From the cell containing the given text, extract its center point as [X, Y] coordinate. 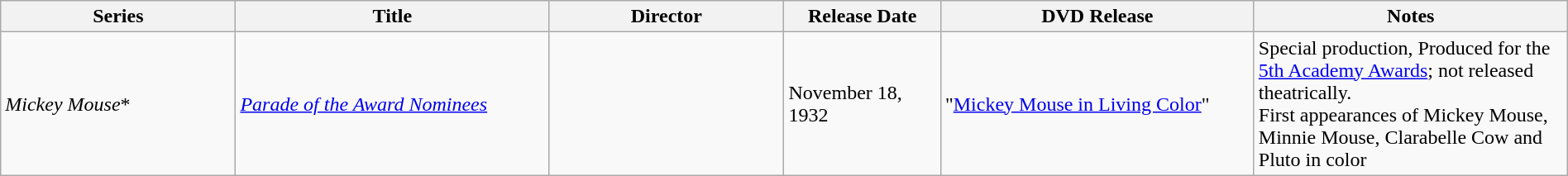
Title [392, 17]
"Mickey Mouse in Living Color" [1097, 104]
Mickey Mouse* [118, 104]
November 18, 1932 [862, 104]
Series [118, 17]
Parade of the Award Nominees [392, 104]
Director [667, 17]
Release Date [862, 17]
DVD Release [1097, 17]
Notes [1411, 17]
